Pinpoint the cell where the given text exists, returning its [x, y] midpoint coordinate. 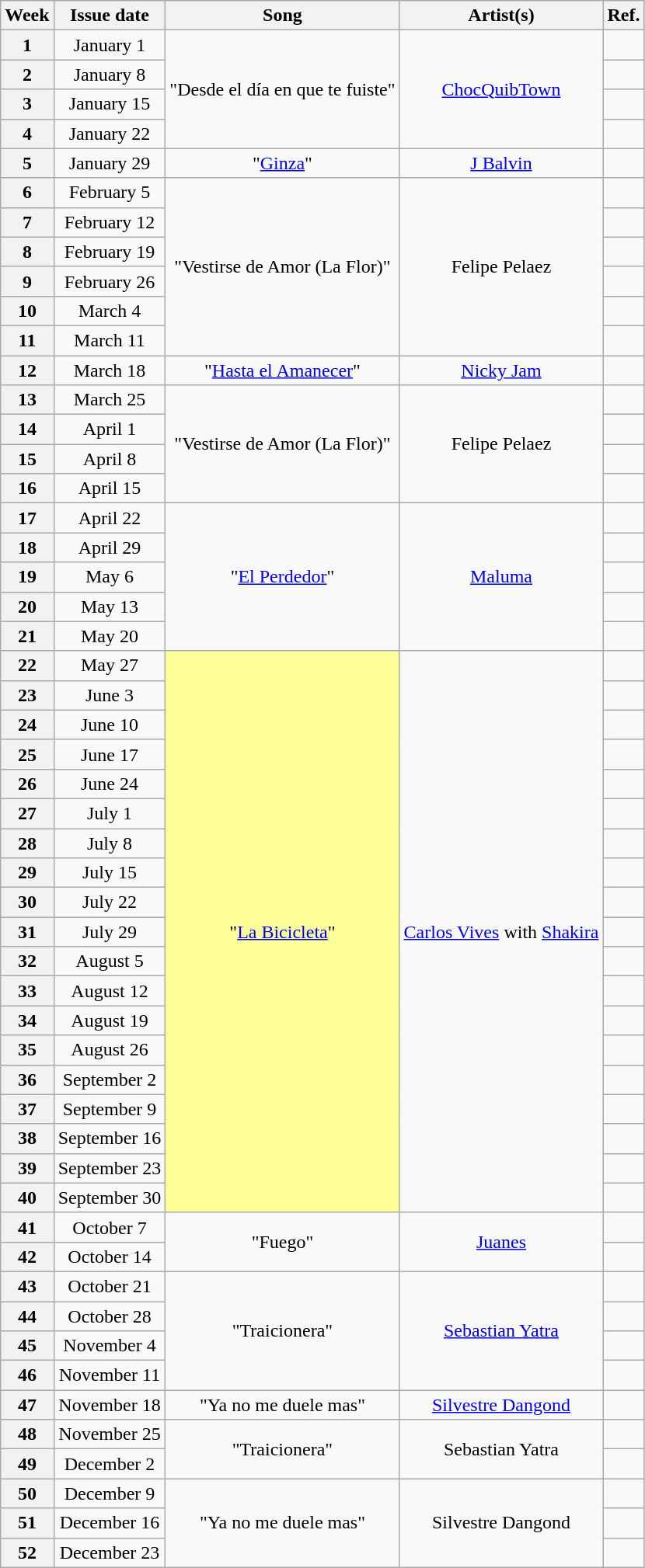
17 [27, 518]
39 [27, 1168]
45 [27, 1346]
37 [27, 1109]
22 [27, 666]
May 20 [110, 636]
November 11 [110, 1375]
February 26 [110, 281]
26 [27, 784]
30 [27, 902]
8 [27, 252]
March 18 [110, 370]
3 [27, 104]
ChocQuibTown [501, 89]
October 28 [110, 1316]
"Desde el día en que te fuiste" [283, 89]
August 26 [110, 1050]
Artist(s) [501, 16]
Carlos Vives with Shakira [501, 932]
15 [27, 459]
"La Bicicleta" [283, 932]
14 [27, 429]
October 14 [110, 1257]
August 5 [110, 961]
December 2 [110, 1464]
10 [27, 311]
September 30 [110, 1198]
16 [27, 488]
July 1 [110, 813]
19 [27, 577]
July 8 [110, 843]
June 3 [110, 695]
40 [27, 1198]
April 8 [110, 459]
Ref. [623, 16]
May 27 [110, 666]
July 29 [110, 932]
May 13 [110, 607]
46 [27, 1375]
June 10 [110, 725]
28 [27, 843]
April 22 [110, 518]
September 2 [110, 1080]
27 [27, 813]
11 [27, 340]
February 5 [110, 193]
21 [27, 636]
4 [27, 134]
September 9 [110, 1109]
January 15 [110, 104]
April 1 [110, 429]
24 [27, 725]
18 [27, 548]
41 [27, 1227]
December 23 [110, 1552]
December 9 [110, 1493]
J Balvin [501, 163]
25 [27, 754]
2 [27, 75]
November 25 [110, 1434]
6 [27, 193]
"El Perdedor" [283, 577]
March 11 [110, 340]
1 [27, 45]
7 [27, 222]
47 [27, 1405]
April 29 [110, 548]
April 15 [110, 488]
50 [27, 1493]
43 [27, 1286]
February 19 [110, 252]
Week [27, 16]
49 [27, 1464]
January 8 [110, 75]
June 24 [110, 784]
March 4 [110, 311]
May 6 [110, 577]
March 25 [110, 400]
52 [27, 1552]
Issue date [110, 16]
35 [27, 1050]
October 21 [110, 1286]
32 [27, 961]
9 [27, 281]
November 4 [110, 1346]
36 [27, 1080]
October 7 [110, 1227]
August 19 [110, 1020]
48 [27, 1434]
December 16 [110, 1523]
August 12 [110, 991]
July 22 [110, 902]
September 23 [110, 1168]
13 [27, 400]
January 22 [110, 134]
51 [27, 1523]
November 18 [110, 1405]
38 [27, 1139]
31 [27, 932]
Nicky Jam [501, 370]
12 [27, 370]
September 16 [110, 1139]
20 [27, 607]
42 [27, 1257]
23 [27, 695]
June 17 [110, 754]
Maluma [501, 577]
29 [27, 873]
34 [27, 1020]
January 29 [110, 163]
January 1 [110, 45]
Juanes [501, 1242]
5 [27, 163]
"Ginza" [283, 163]
"Hasta el Amanecer" [283, 370]
July 15 [110, 873]
"Fuego" [283, 1242]
Song [283, 16]
February 12 [110, 222]
44 [27, 1316]
33 [27, 991]
